Extract the (X, Y) coordinate from the center of the cell holding the provided text.  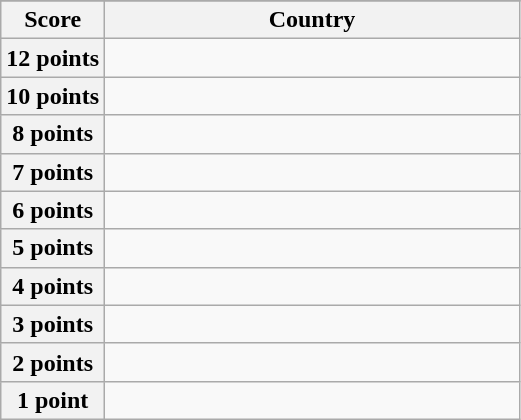
7 points (53, 172)
Score (53, 20)
10 points (53, 96)
3 points (53, 324)
1 point (53, 400)
6 points (53, 210)
5 points (53, 248)
8 points (53, 134)
4 points (53, 286)
2 points (53, 362)
Country (312, 20)
12 points (53, 58)
